Detect which cell encompasses the target text, then output its [x, y] center coordinate. 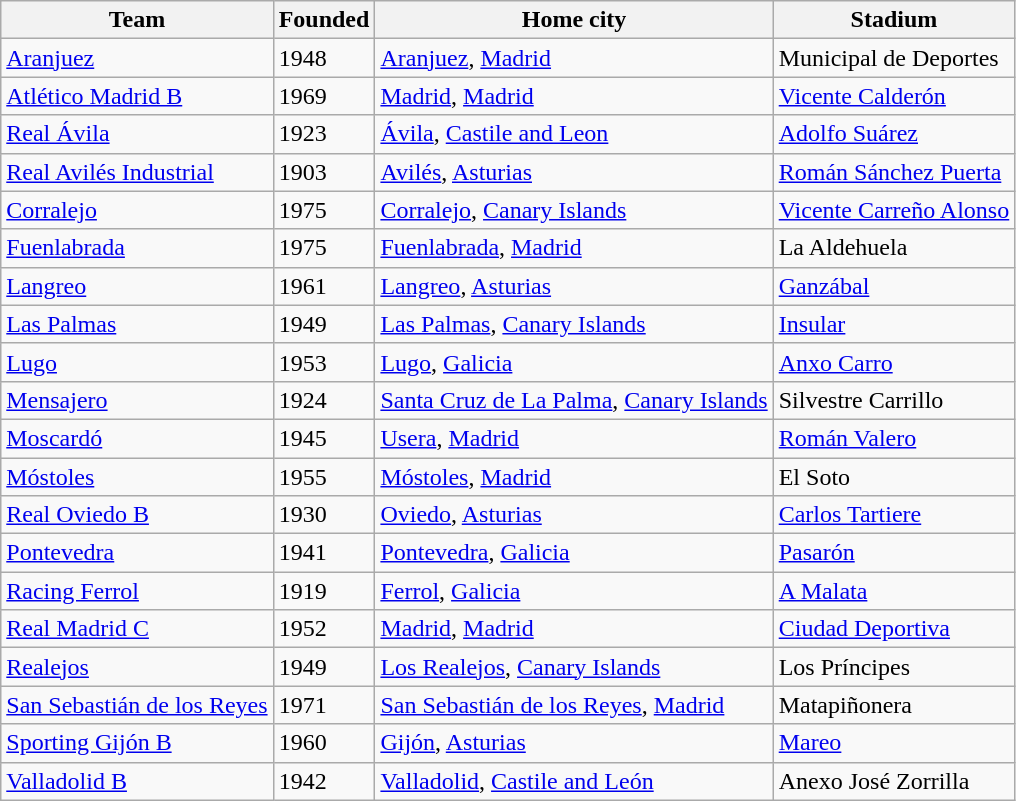
Aranjuez, Madrid [574, 58]
Los Realejos, Canary Islands [574, 667]
Aranjuez [137, 58]
Corralejo, Canary Islands [574, 210]
Vicente Carreño Alonso [894, 210]
Racing Ferrol [137, 591]
Vicente Calderón [894, 96]
Ciudad Deportiva [894, 629]
A Malata [894, 591]
Real Madrid C [137, 629]
Valladolid, Castile and León [574, 781]
Ávila, Castile and Leon [574, 134]
Moscardó [137, 438]
Lugo [137, 362]
Realejos [137, 667]
1903 [324, 172]
Santa Cruz de La Palma, Canary Islands [574, 400]
Pasarón [894, 553]
1924 [324, 400]
Mareo [894, 743]
1919 [324, 591]
Mensajero [137, 400]
Anxo Carro [894, 362]
Las Palmas, Canary Islands [574, 324]
Móstoles, Madrid [574, 477]
Pontevedra [137, 553]
Anexo José Zorrilla [894, 781]
Matapiñonera [894, 705]
El Soto [894, 477]
Ferrol, Galicia [574, 591]
San Sebastián de los Reyes, Madrid [574, 705]
Stadium [894, 20]
Usera, Madrid [574, 438]
Pontevedra, Galicia [574, 553]
Móstoles [137, 477]
1941 [324, 553]
Team [137, 20]
Román Sánchez Puerta [894, 172]
Ganzábal [894, 286]
Real Ávila [137, 134]
1945 [324, 438]
Los Príncipes [894, 667]
Silvestre Carrillo [894, 400]
1955 [324, 477]
Fuenlabrada [137, 248]
Corralejo [137, 210]
1942 [324, 781]
1969 [324, 96]
1948 [324, 58]
1971 [324, 705]
Sporting Gijón B [137, 743]
Home city [574, 20]
Román Valero [894, 438]
Las Palmas [137, 324]
1961 [324, 286]
1952 [324, 629]
Fuenlabrada, Madrid [574, 248]
Adolfo Suárez [894, 134]
Atlético Madrid B [137, 96]
Insular [894, 324]
Founded [324, 20]
Real Oviedo B [137, 515]
1923 [324, 134]
1930 [324, 515]
Gijón, Asturias [574, 743]
Avilés, Asturias [574, 172]
1960 [324, 743]
Langreo, Asturias [574, 286]
Real Avilés Industrial [137, 172]
1953 [324, 362]
Langreo [137, 286]
Valladolid B [137, 781]
Oviedo, Asturias [574, 515]
Lugo, Galicia [574, 362]
Carlos Tartiere [894, 515]
San Sebastián de los Reyes [137, 705]
Municipal de Deportes [894, 58]
La Aldehuela [894, 248]
